Find where the given text appears and provide that cell's center as [x, y] coordinate. 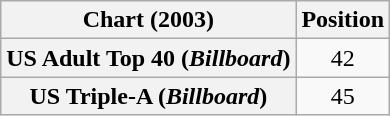
Chart (2003) [148, 20]
42 [343, 58]
45 [343, 96]
Position [343, 20]
US Adult Top 40 (Billboard) [148, 58]
US Triple-A (Billboard) [148, 96]
